For the text-containing cell, return its midpoint in (X, Y) coordinate format. 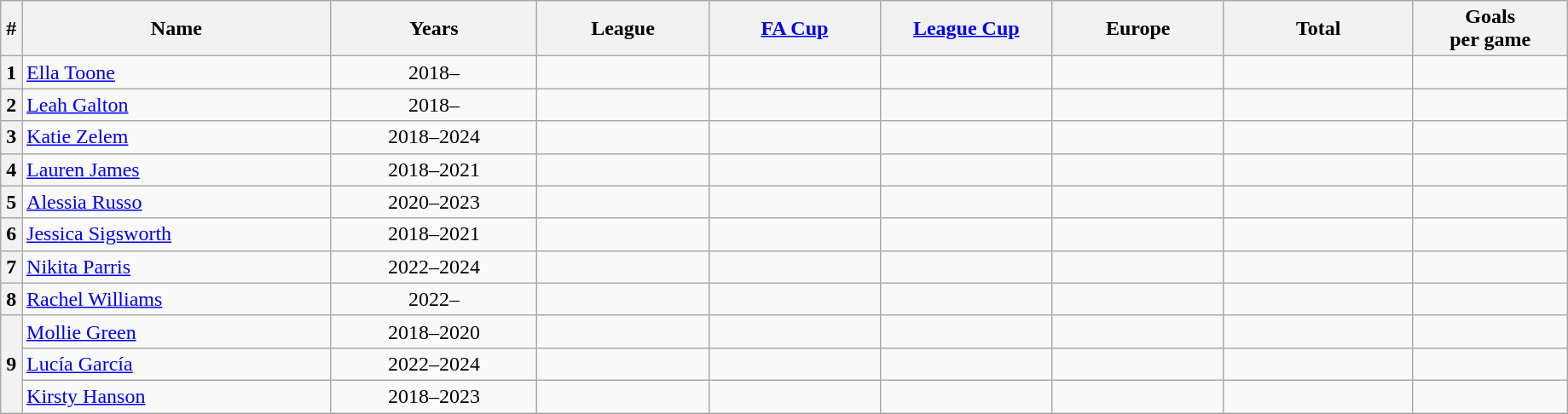
2018–2023 (434, 396)
2018–2020 (434, 331)
Mollie Green (177, 331)
6 (12, 234)
Ella Toone (177, 72)
Nikita Parris (177, 267)
5 (12, 202)
Europe (1137, 29)
7 (12, 267)
Kirsty Hanson (177, 396)
8 (12, 299)
Total (1318, 29)
Lauren James (177, 170)
Katie Zelem (177, 137)
2020–2023 (434, 202)
Lucía García (177, 364)
4 (12, 170)
Rachel Williams (177, 299)
Name (177, 29)
League (622, 29)
Years (434, 29)
Alessia Russo (177, 202)
2022– (434, 299)
Jessica Sigsworth (177, 234)
2 (12, 105)
Goalsper game (1490, 29)
9 (12, 364)
Leah Galton (177, 105)
League Cup (967, 29)
1 (12, 72)
# (12, 29)
3 (12, 137)
FA Cup (795, 29)
2018–2024 (434, 137)
